Detect which cell encompasses the target text, then output its (X, Y) center coordinate. 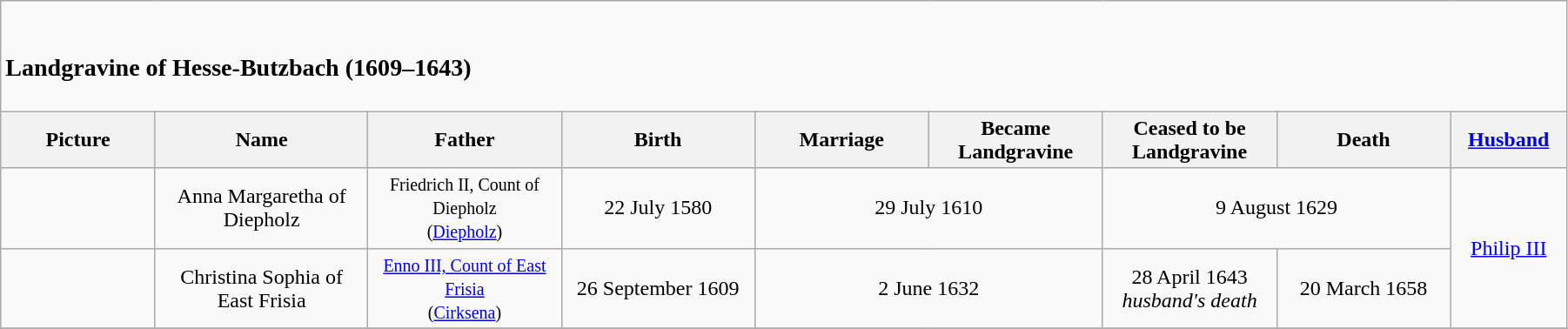
Name (261, 139)
Friedrich II, Count of Diepholz(Diepholz) (465, 208)
Death (1364, 139)
26 September 1609 (658, 288)
Marriage (841, 139)
Christina Sophia of East Frisia (261, 288)
Landgravine of Hesse-Butzbach (1609–1643) (784, 56)
Father (465, 139)
20 March 1658 (1364, 288)
29 July 1610 (928, 208)
2 June 1632 (928, 288)
Birth (658, 139)
22 July 1580 (658, 208)
Anna Margaretha of Diepholz (261, 208)
Husband (1509, 139)
9 August 1629 (1277, 208)
Ceased to be Landgravine (1189, 139)
Enno III, Count of East Frisia(Cirksena) (465, 288)
Became Landgravine (1015, 139)
28 April 1643husband's death (1189, 288)
Philip III (1509, 248)
Picture (78, 139)
